Return the [x, y] coordinate for the center point of the cell that contains the specified text.  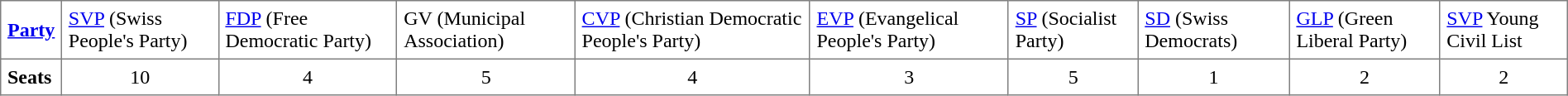
FDP (Free Democratic Party) [308, 30]
1 [1214, 77]
CVP (Christian Democratic People's Party) [692, 30]
SVP Young Civil List [1503, 30]
SD (Swiss Democrats) [1214, 30]
10 [141, 77]
Seats [31, 77]
EVP (Evangelical People's Party) [909, 30]
SVP (Swiss People's Party) [141, 30]
GV (Municipal Association) [486, 30]
3 [909, 77]
GLP (Green Liberal Party) [1365, 30]
Party [31, 30]
SP (Socialist Party) [1073, 30]
